Return the (x, y) coordinate for the center point of the cell that contains the specified text.  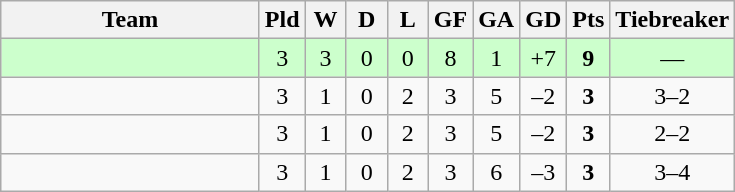
–3 (544, 172)
GA (496, 20)
6 (496, 172)
9 (588, 58)
GF (450, 20)
+7 (544, 58)
Tiebreaker (672, 20)
Pts (588, 20)
3–2 (672, 96)
3–4 (672, 172)
Team (130, 20)
8 (450, 58)
W (326, 20)
— (672, 58)
GD (544, 20)
L (408, 20)
2–2 (672, 134)
D (366, 20)
Pld (282, 20)
